Scan for the cell matching the given text and deliver its [x, y] coordinate at center. 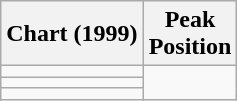
PeakPosition [190, 34]
Chart (1999) [72, 34]
